Detect which cell encompasses the target text, then output its (x, y) center coordinate. 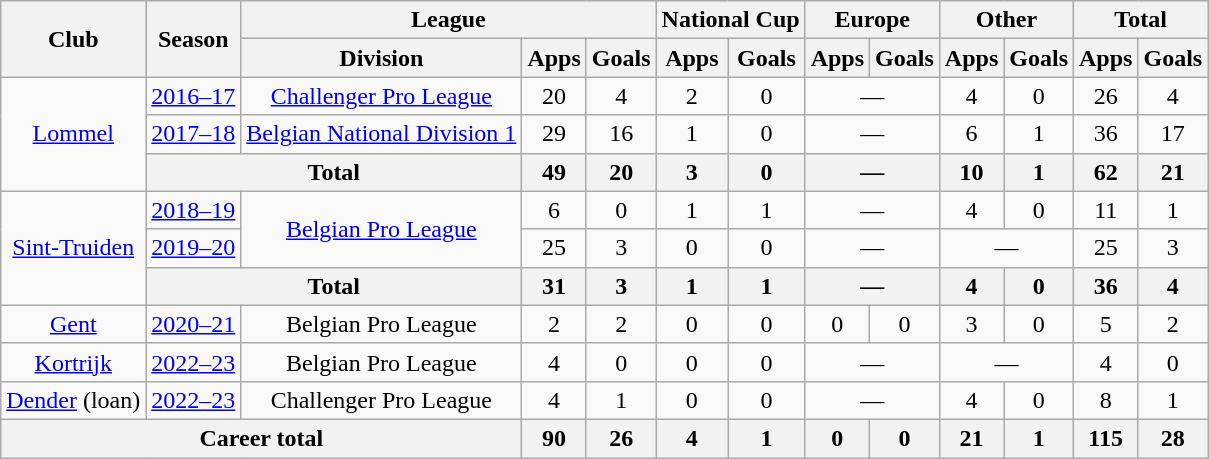
62 (1106, 172)
115 (1106, 438)
17 (1173, 134)
28 (1173, 438)
Kortrijk (74, 362)
8 (1106, 400)
Dender (loan) (74, 400)
National Cup (730, 20)
Belgian National Division 1 (382, 134)
League (448, 20)
31 (554, 286)
Europe (872, 20)
Sint-Truiden (74, 248)
2018–19 (194, 210)
Season (194, 39)
Division (382, 58)
10 (971, 172)
2016–17 (194, 96)
Other (1006, 20)
Lommel (74, 134)
Gent (74, 324)
Club (74, 39)
11 (1106, 210)
90 (554, 438)
2019–20 (194, 248)
Career total (262, 438)
49 (554, 172)
29 (554, 134)
2017–18 (194, 134)
16 (621, 134)
2020–21 (194, 324)
5 (1106, 324)
